Capture the cell that displays the provided text and extract its (X, Y) central coordinate. 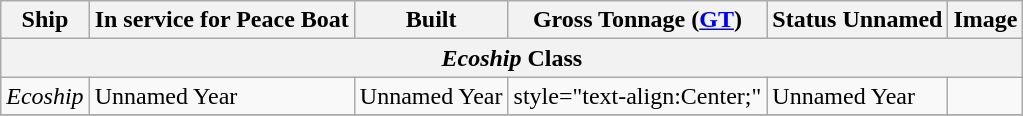
Built (431, 20)
style="text-align:Center;" (638, 96)
Ship (45, 20)
Image (986, 20)
Status Unnamed (858, 20)
In service for Peace Boat (222, 20)
Ecoship (45, 96)
Gross Tonnage (GT) (638, 20)
Ecoship Class (512, 58)
